For the text-containing cell, return its midpoint in (X, Y) coordinate format. 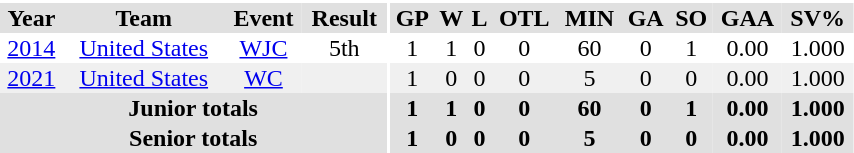
Team (144, 18)
MIN (589, 18)
SO (692, 18)
GA (646, 18)
GAA (748, 18)
OTL (524, 18)
WC (264, 78)
Junior totals (193, 108)
GP (412, 18)
2014 (32, 48)
Event (264, 18)
SV% (818, 18)
Senior totals (193, 138)
L (480, 18)
WJC (264, 48)
5th (344, 48)
Result (344, 18)
Year (32, 18)
2021 (32, 78)
W (452, 18)
